Identify which cell holds the provided text, then report its (x, y) central coordinate. 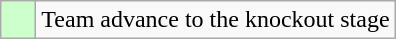
Team advance to the knockout stage (216, 20)
